For the text-containing cell, return its midpoint in (x, y) coordinate format. 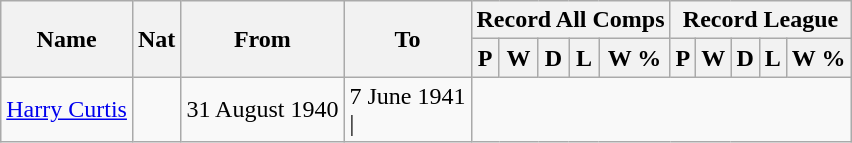
7 June 1941| (408, 110)
Nat (156, 39)
Harry Curtis (67, 110)
To (408, 39)
31 August 1940 (262, 110)
Name (67, 39)
Record All Comps (570, 20)
Record League (760, 20)
From (262, 39)
